Determine the [x, y] coordinate at the center of the cell enclosing the given text.  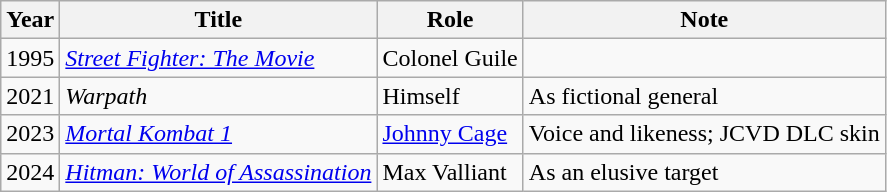
2024 [30, 172]
Colonel Guile [450, 58]
As an elusive target [704, 172]
Warpath [218, 96]
Max Valliant [450, 172]
Year [30, 20]
Title [218, 20]
Himself [450, 96]
Johnny Cage [450, 134]
1995 [30, 58]
2023 [30, 134]
As fictional general [704, 96]
Hitman: World of Assassination [218, 172]
Voice and likeness; JCVD DLC skin [704, 134]
Note [704, 20]
Role [450, 20]
2021 [30, 96]
Street Fighter: The Movie [218, 58]
Mortal Kombat 1 [218, 134]
